Determine the [X, Y] coordinate at the center of the cell enclosing the given text.  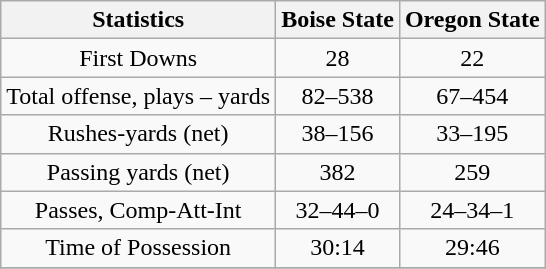
24–34–1 [472, 210]
Time of Possession [138, 248]
First Downs [138, 58]
82–538 [338, 96]
22 [472, 58]
Rushes-yards (net) [138, 134]
38–156 [338, 134]
33–195 [472, 134]
382 [338, 172]
30:14 [338, 248]
29:46 [472, 248]
67–454 [472, 96]
259 [472, 172]
Passes, Comp-Att-Int [138, 210]
Boise State [338, 20]
Statistics [138, 20]
28 [338, 58]
Total offense, plays – yards [138, 96]
Oregon State [472, 20]
Passing yards (net) [138, 172]
32–44–0 [338, 210]
